Identify which cell holds the provided text, then report its (x, y) central coordinate. 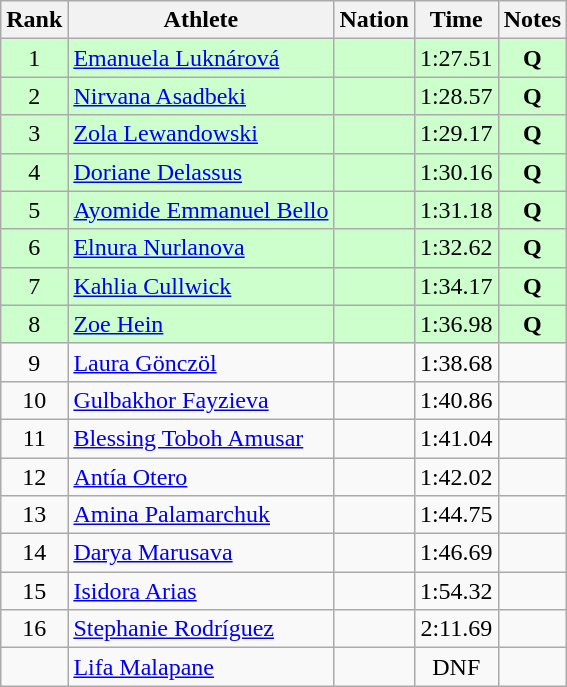
Ayomide Emmanuel Bello (201, 210)
2:11.69 (456, 629)
1:54.32 (456, 591)
Doriane Delassus (201, 172)
1:38.68 (456, 362)
13 (34, 515)
1:29.17 (456, 134)
Darya Marusava (201, 553)
DNF (456, 667)
Stephanie Rodríguez (201, 629)
1:27.51 (456, 58)
1:28.57 (456, 96)
1:41.04 (456, 438)
1:36.98 (456, 324)
14 (34, 553)
Amina Palamarchuk (201, 515)
4 (34, 172)
Nirvana Asadbeki (201, 96)
11 (34, 438)
1:34.17 (456, 286)
Rank (34, 20)
Isidora Arias (201, 591)
Antía Otero (201, 477)
Notes (532, 20)
1:40.86 (456, 400)
Zoe Hein (201, 324)
Laura Gönczöl (201, 362)
Blessing Toboh Amusar (201, 438)
5 (34, 210)
1:42.02 (456, 477)
Emanuela Luknárová (201, 58)
1 (34, 58)
9 (34, 362)
Nation (374, 20)
6 (34, 248)
15 (34, 591)
1:44.75 (456, 515)
Gulbakhor Fayzieva (201, 400)
10 (34, 400)
Time (456, 20)
Athlete (201, 20)
Lifa Malapane (201, 667)
Zola Lewandowski (201, 134)
2 (34, 96)
Elnura Nurlanova (201, 248)
1:30.16 (456, 172)
3 (34, 134)
1:46.69 (456, 553)
1:32.62 (456, 248)
1:31.18 (456, 210)
8 (34, 324)
7 (34, 286)
12 (34, 477)
16 (34, 629)
Kahlia Cullwick (201, 286)
